Identify which cell holds the provided text, then report its [X, Y] central coordinate. 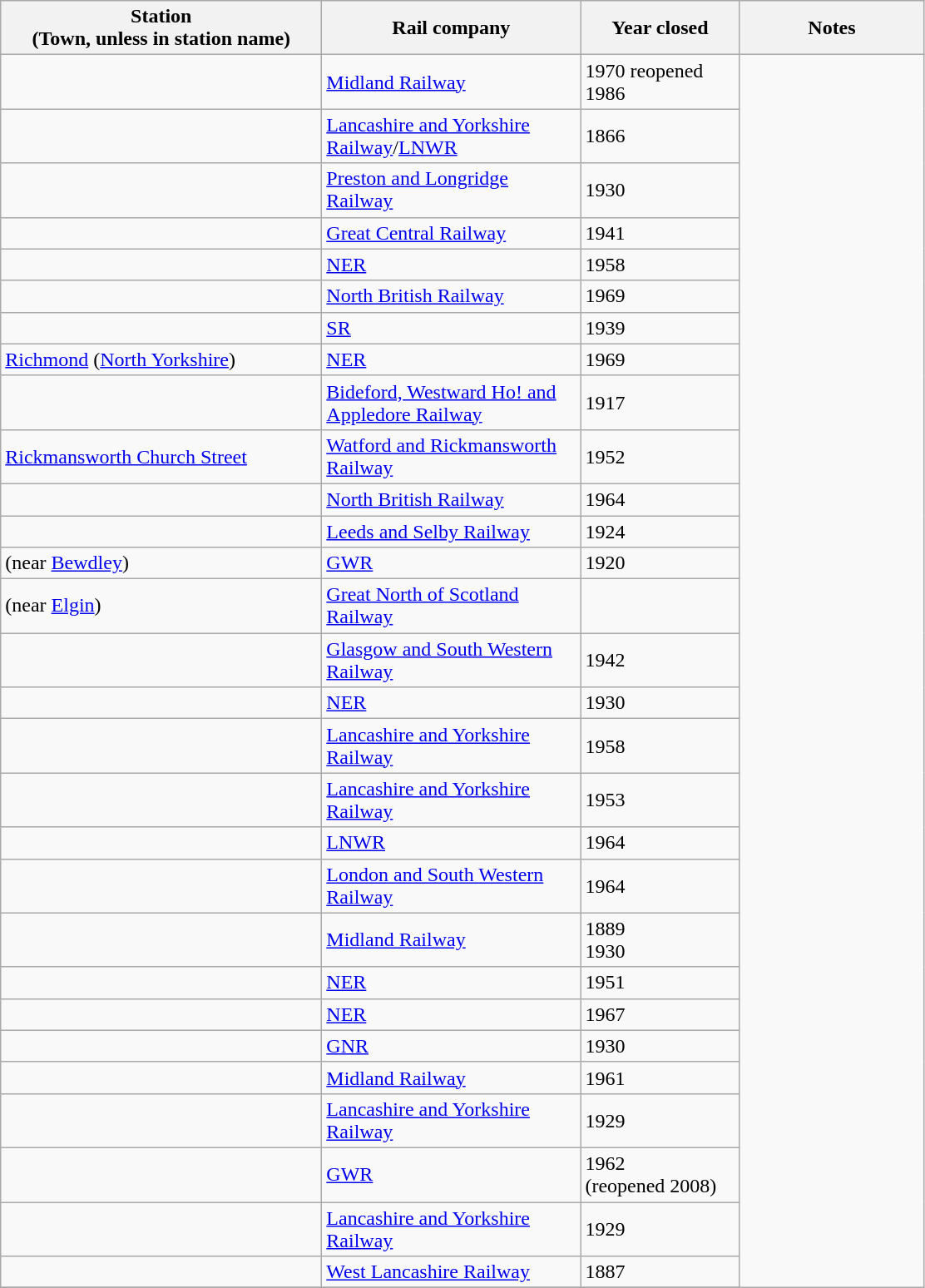
1920 [660, 563]
Year closed [660, 28]
1917 [660, 403]
Great North of Scotland Railway [451, 606]
1953 [660, 800]
1941 [660, 233]
Lancashire and Yorkshire Railway/LNWR [451, 136]
1961 [660, 1077]
1952 [660, 456]
Watford and Rickmansworth Railway [451, 456]
Leeds and Selby Railway [451, 532]
LNWR [451, 843]
Rail company [451, 28]
Richmond (North Yorkshire) [161, 359]
(near Bewdley) [161, 563]
Glasgow and South Western Railway [451, 661]
West Lancashire Railway [451, 1272]
GNR [451, 1046]
Bideford, Westward Ho! and Appledore Railway [451, 403]
1942 [660, 661]
1887 [660, 1272]
Preston and Longridge Railway [451, 190]
Station(Town, unless in station name) [161, 28]
1866 [660, 136]
18891930 [660, 940]
SR [451, 328]
1967 [660, 1014]
Rickmansworth Church Street [161, 456]
1951 [660, 983]
Great Central Railway [451, 233]
1962(reopened 2008) [660, 1175]
1970 reopened 1986 [660, 82]
London and South Western Railway [451, 885]
1924 [660, 532]
Notes [832, 28]
(near Elgin) [161, 606]
1939 [660, 328]
